Pinpoint the cell where the given text exists, returning its [x, y] midpoint coordinate. 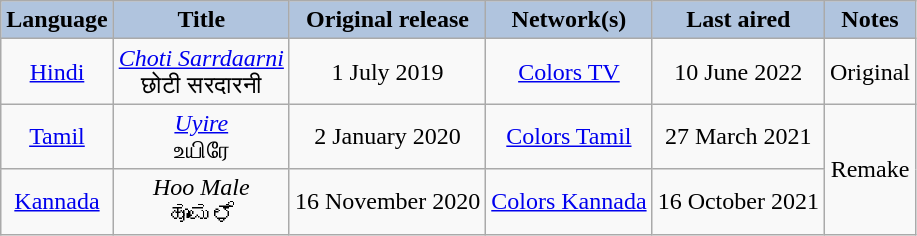
Uyire உயிரே [201, 136]
Network(s) [569, 20]
16 October 2021 [738, 202]
Last aired [738, 20]
Language [57, 20]
Notes [870, 20]
Kannada [57, 202]
Colors Kannada [569, 202]
Hoo Male ಹೂಮಳೆ [201, 202]
10 June 2022 [738, 72]
Choti Sarrdaarni छोटी सरदारनी [201, 72]
Original release [387, 20]
27 March 2021 [738, 136]
Colors Tamil [569, 136]
1 July 2019 [387, 72]
Colors TV [569, 72]
Original [870, 72]
16 November 2020 [387, 202]
2 January 2020 [387, 136]
Title [201, 20]
Remake [870, 169]
Tamil [57, 136]
Hindi [57, 72]
